Capture the cell that displays the provided text and extract its (x, y) central coordinate. 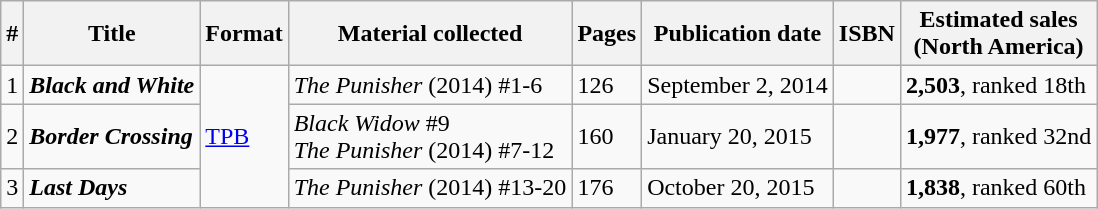
160 (607, 136)
TPB (244, 136)
Border Crossing (112, 136)
Black and White (112, 85)
Estimated sales(North America) (998, 34)
Format (244, 34)
176 (607, 188)
Pages (607, 34)
126 (607, 85)
1 (12, 85)
ISBN (866, 34)
2 (12, 136)
Black Widow #9The Punisher (2014) #7-12 (430, 136)
1,977, ranked 32nd (998, 136)
Publication date (738, 34)
# (12, 34)
Last Days (112, 188)
Title (112, 34)
2,503, ranked 18th (998, 85)
Material collected (430, 34)
The Punisher (2014) #13-20 (430, 188)
3 (12, 188)
September 2, 2014 (738, 85)
1,838, ranked 60th (998, 188)
The Punisher (2014) #1-6 (430, 85)
October 20, 2015 (738, 188)
January 20, 2015 (738, 136)
